Scan for the cell matching the given text and deliver its [X, Y] coordinate at center. 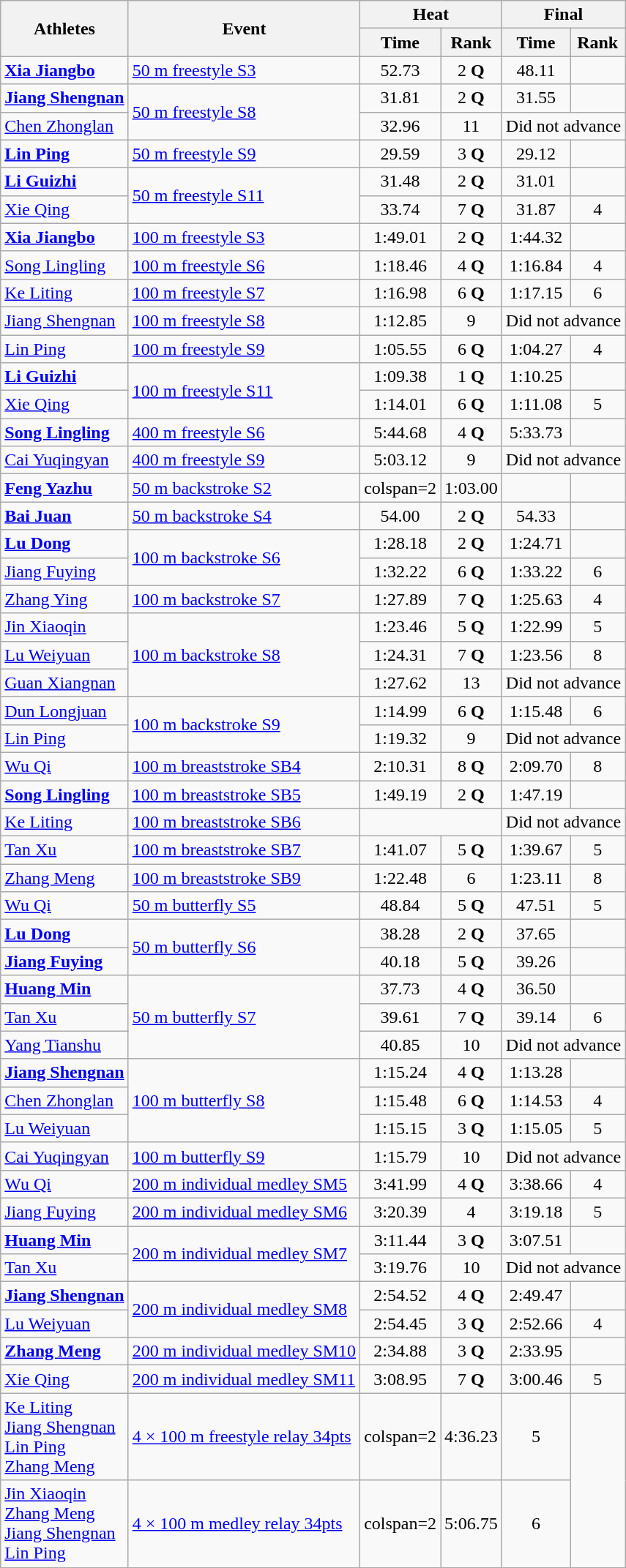
47.51 [536, 906]
1:16.84 [536, 265]
5:06.75 [472, 1523]
4 × 100 m freestyle relay 34pts [244, 1437]
50 m backstroke S4 [244, 516]
1:14.53 [536, 1100]
5:03.12 [400, 460]
100 m breaststroke SB5 [244, 794]
48.84 [400, 906]
Feng Yazhu [64, 488]
1:03.00 [472, 488]
1:15.24 [400, 1073]
37.65 [536, 934]
40.85 [400, 1045]
Zhang Ying [64, 599]
1:05.55 [400, 349]
1:11.08 [536, 405]
100 m freestyle S7 [244, 293]
1:17.15 [536, 293]
3:19.18 [536, 1212]
1 Q [472, 377]
1:24.71 [536, 544]
100 m breaststroke SB7 [244, 850]
Athletes [64, 29]
1:49.01 [400, 237]
1:15.79 [400, 1156]
1:15.15 [400, 1128]
50 m backstroke S2 [244, 488]
1:41.07 [400, 850]
52.73 [400, 70]
100 m breaststroke SB4 [244, 766]
1:19.32 [400, 738]
39.26 [536, 961]
31.81 [400, 98]
54.00 [400, 516]
1:16.98 [400, 293]
2:54.52 [400, 1296]
40.18 [400, 961]
Dun Longjuan [64, 710]
100 m breaststroke SB9 [244, 878]
200 m individual medley SM5 [244, 1184]
400 m freestyle S9 [244, 460]
100 m butterfly S8 [244, 1100]
1:24.31 [400, 655]
32.96 [400, 126]
100 m freestyle S11 [244, 391]
1:49.19 [400, 794]
1:22.99 [536, 627]
29.59 [400, 154]
Jin Xiaoqin [64, 627]
Heat [431, 15]
50 m freestyle S3 [244, 70]
1:25.63 [536, 599]
100 m backstroke S9 [244, 724]
3:11.44 [400, 1240]
1:33.22 [536, 571]
3:08.95 [400, 1379]
100 m backstroke S6 [244, 558]
200 m individual medley SM11 [244, 1379]
100 m freestyle S6 [244, 265]
200 m individual medley SM7 [244, 1254]
4:36.23 [472, 1437]
5:33.73 [536, 432]
1:04.27 [536, 349]
50 m butterfly S5 [244, 906]
48.11 [536, 70]
100 m freestyle S3 [244, 237]
29.12 [536, 154]
200 m individual medley SM6 [244, 1212]
4 × 100 m medley relay 34pts [244, 1523]
36.50 [536, 989]
1:27.89 [400, 599]
1:18.46 [400, 265]
33.74 [400, 209]
1:14.01 [400, 405]
31.01 [536, 181]
3:41.99 [400, 1184]
Bai Juan [64, 516]
100 m backstroke S8 [244, 655]
2:54.45 [400, 1324]
100 m freestyle S8 [244, 320]
200 m individual medley SM8 [244, 1310]
50 m freestyle S8 [244, 112]
1:23.56 [536, 655]
13 [472, 683]
200 m individual medley SM10 [244, 1351]
1:14.99 [400, 710]
3:19.76 [400, 1268]
39.61 [400, 1017]
50 m butterfly S7 [244, 1017]
100 m butterfly S9 [244, 1156]
1:39.67 [536, 850]
39.14 [536, 1017]
Final [563, 15]
1:47.19 [536, 794]
100 m backstroke S7 [244, 599]
2:52.66 [536, 1324]
1:32.22 [400, 571]
1:22.48 [400, 878]
Ke Liting Jiang Shengnan Lin Ping Zhang Meng [64, 1437]
Jin Xiaoqin Zhang Meng Jiang Shengnan Lin Ping [64, 1523]
2:10.31 [400, 766]
31.87 [536, 209]
Event [244, 29]
31.48 [400, 181]
50 m freestyle S11 [244, 195]
8 Q [472, 766]
1:10.25 [536, 377]
1:44.32 [536, 237]
5:44.68 [400, 432]
1:09.38 [400, 377]
54.33 [536, 516]
38.28 [400, 934]
1:27.62 [400, 683]
11 [472, 126]
1:23.46 [400, 627]
3:00.46 [536, 1379]
Guan Xiangnan [64, 683]
3:38.66 [536, 1184]
37.73 [400, 989]
31.55 [536, 98]
50 m freestyle S9 [244, 154]
1:23.11 [536, 878]
1:12.85 [400, 320]
1:13.28 [536, 1073]
2:09.70 [536, 766]
100 m freestyle S9 [244, 349]
1:28.18 [400, 544]
2:33.95 [536, 1351]
2:49.47 [536, 1296]
3:07.51 [536, 1240]
1:15.05 [536, 1128]
Yang Tianshu [64, 1045]
50 m butterfly S6 [244, 948]
400 m freestyle S6 [244, 432]
2:34.88 [400, 1351]
100 m breaststroke SB6 [244, 822]
3:20.39 [400, 1212]
